Capture the cell that displays the provided text and extract its (X, Y) central coordinate. 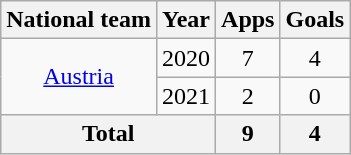
2021 (186, 96)
National team (79, 20)
0 (315, 96)
Apps (248, 20)
2 (248, 96)
Austria (79, 77)
Total (108, 134)
Goals (315, 20)
Year (186, 20)
2020 (186, 58)
7 (248, 58)
9 (248, 134)
